Scan for the cell matching the given text and deliver its [x, y] coordinate at center. 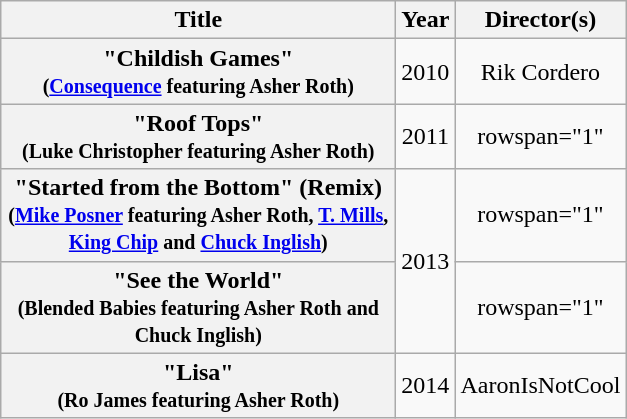
"Started from the Bottom" (Remix)(Mike Posner featuring Asher Roth, T. Mills, King Chip and Chuck Inglish) [198, 215]
"Childish Games"(Consequence featuring Asher Roth) [198, 72]
Year [426, 20]
Rik Cordero [540, 72]
Title [198, 20]
AaronIsNotCool [540, 386]
"See the World"(Blended Babies featuring Asher Roth and Chuck Inglish) [198, 307]
2013 [426, 261]
"Lisa"(Ro James featuring Asher Roth) [198, 386]
"Roof Tops"(Luke Christopher featuring Asher Roth) [198, 136]
2010 [426, 72]
2014 [426, 386]
2011 [426, 136]
Director(s) [540, 20]
